Provide the [x, y] coordinate of the cell's center where the given text is located.  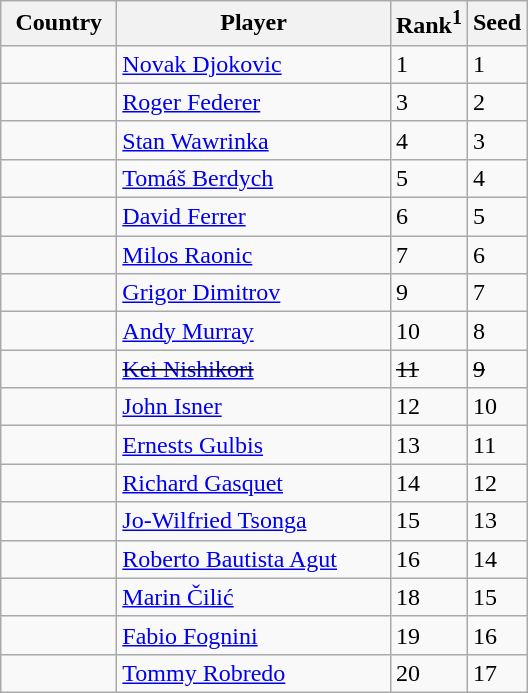
Player [254, 24]
Marin Čilić [254, 597]
8 [496, 331]
Novak Djokovic [254, 64]
Jo-Wilfried Tsonga [254, 521]
19 [428, 635]
Roger Federer [254, 102]
Rank1 [428, 24]
17 [496, 673]
Ernests Gulbis [254, 445]
2 [496, 102]
Tommy Robredo [254, 673]
David Ferrer [254, 217]
Richard Gasquet [254, 483]
20 [428, 673]
Milos Raonic [254, 255]
Andy Murray [254, 331]
Seed [496, 24]
18 [428, 597]
Kei Nishikori [254, 369]
Tomáš Berdych [254, 178]
Roberto Bautista Agut [254, 559]
Country [59, 24]
Stan Wawrinka [254, 140]
Grigor Dimitrov [254, 293]
John Isner [254, 407]
Fabio Fognini [254, 635]
